Detect which cell encompasses the target text, then output its [X, Y] center coordinate. 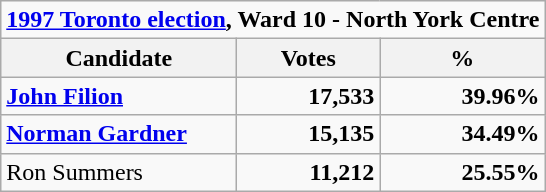
15,135 [308, 134]
25.55% [462, 172]
11,212 [308, 172]
Norman Gardner [119, 134]
39.96% [462, 96]
John Filion [119, 96]
Votes [308, 58]
% [462, 58]
Ron Summers [119, 172]
34.49% [462, 134]
17,533 [308, 96]
1997 Toronto election, Ward 10 - North York Centre [273, 20]
Candidate [119, 58]
